Capture the cell that displays the provided text and extract its (X, Y) central coordinate. 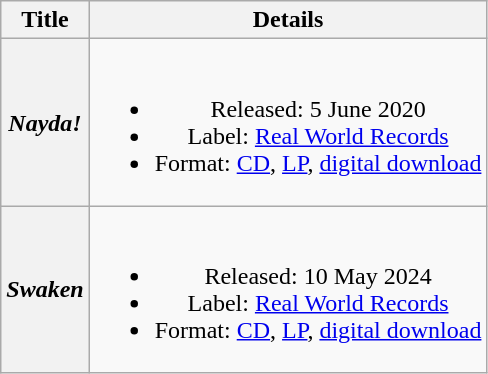
Released: 10 May 2024Label: Real World RecordsFormat: CD, LP, digital download (288, 290)
Released: 5 June 2020Label: Real World RecordsFormat: CD, LP, digital download (288, 122)
Details (288, 20)
Nayda! (45, 122)
Swaken (45, 290)
Title (45, 20)
